Scan for the cell matching the given text and deliver its (X, Y) coordinate at center. 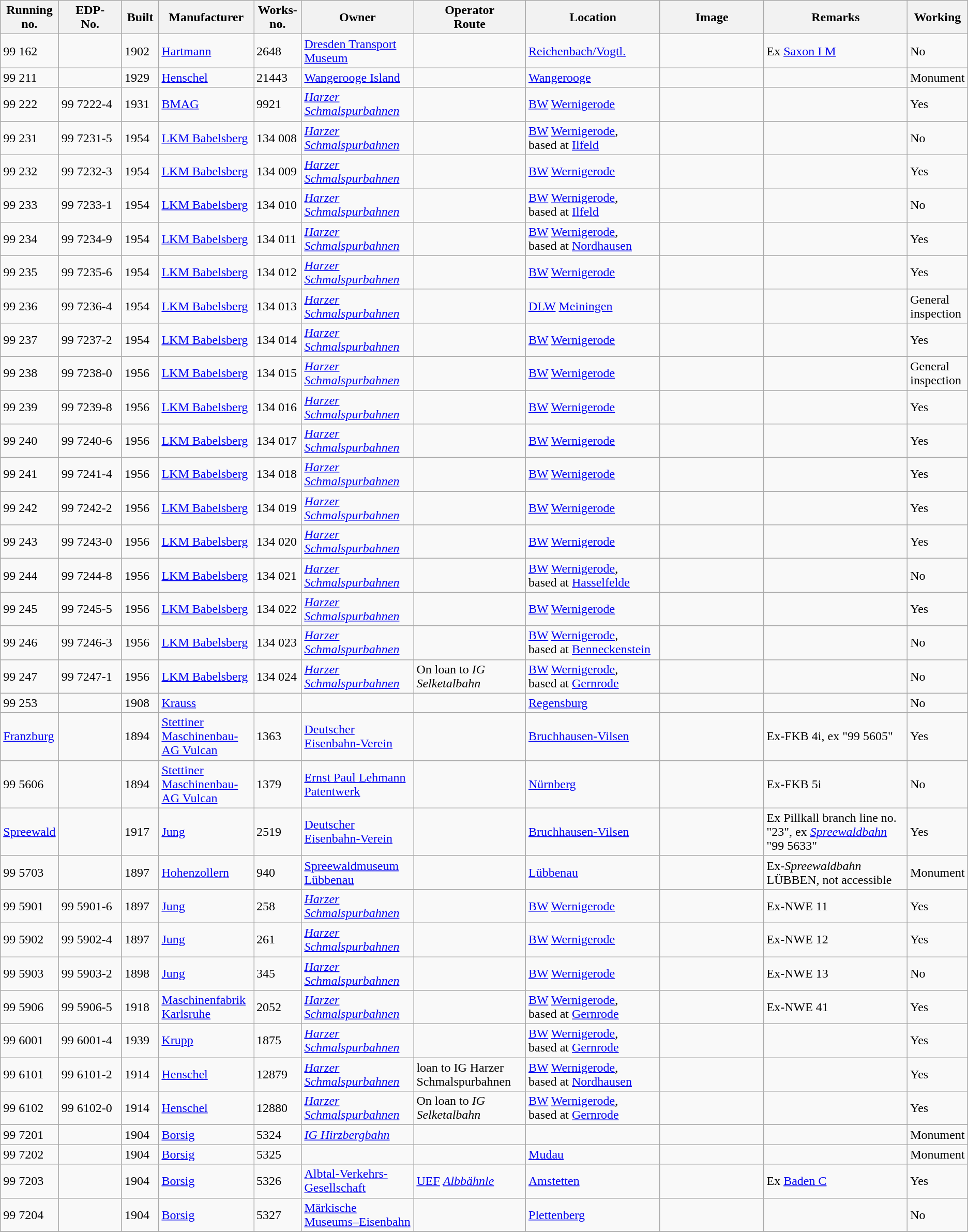
1875 (278, 1041)
Lübbenau (593, 872)
99 232 (29, 172)
Krauss (206, 703)
134 016 (278, 407)
2519 (278, 832)
258 (278, 906)
Works-no. (278, 18)
134 009 (278, 172)
Nürnberg (593, 784)
21443 (278, 78)
99 236 (29, 306)
134 021 (278, 575)
1908 (140, 703)
Maschinenfabrik Karlsruhe (206, 1008)
99 7238-0 (90, 373)
134 024 (278, 677)
134 018 (278, 475)
9921 (278, 104)
99 5903 (29, 973)
99 5703 (29, 872)
5327 (278, 1214)
Manufacturer (206, 18)
99 241 (29, 475)
Amstetten (593, 1181)
99 5901 (29, 906)
99 234 (29, 239)
99 7246-3 (90, 642)
134 011 (278, 239)
Wangerooge (593, 78)
Albtal-Verkehrs-Gesellschaft (358, 1181)
99 7245-5 (90, 609)
Ex-NWE 12 (836, 939)
Owner (358, 18)
99 242 (29, 508)
BMAG (206, 104)
99 245 (29, 609)
99 5902-4 (90, 939)
99 6001 (29, 1041)
99 253 (29, 703)
Ex-NWE 11 (836, 906)
99 6102 (29, 1108)
1939 (140, 1041)
Image (712, 18)
99 6101-2 (90, 1075)
99 7232-3 (90, 172)
Ex-Spreewaldbahn LÜBBEN, not accessible (836, 872)
Krupp (206, 1041)
Plettenberg (593, 1214)
5326 (278, 1181)
1902 (140, 51)
134 012 (278, 272)
99 243 (29, 542)
Ex-FKB 5i (836, 784)
99 244 (29, 575)
loan to IG Harzer Schmalspurbahnen (470, 1075)
Franzburg (29, 737)
134 019 (278, 508)
UEF Albbähnle (470, 1181)
99 7234-9 (90, 239)
99 5903-2 (90, 973)
261 (278, 939)
99 5906-5 (90, 1008)
Spreewald (29, 832)
134 017 (278, 441)
99 247 (29, 677)
99 238 (29, 373)
Ex-NWE 13 (836, 973)
99 222 (29, 104)
134 020 (278, 542)
99 7247-1 (90, 677)
Location (593, 18)
Hohenzollern (206, 872)
Hartmann (206, 51)
1918 (140, 1008)
134 013 (278, 306)
Built (140, 18)
99 235 (29, 272)
99 7202 (29, 1154)
Spreewaldmuseum Lübbenau (358, 872)
IG Hirzbergbahn (358, 1135)
1379 (278, 784)
Runningno. (29, 18)
99 5901-6 (90, 906)
99 7239-8 (90, 407)
134 010 (278, 205)
345 (278, 973)
Ex Saxon I M (836, 51)
Ex-FKB 4i, ex "99 5605" (836, 737)
99 7244-8 (90, 575)
940 (278, 872)
Märkische Museums–Eisenbahn (358, 1214)
5324 (278, 1135)
134 022 (278, 609)
EDP-No. (90, 18)
Remarks (836, 18)
99 7204 (29, 1214)
134 023 (278, 642)
BW Wernigerode, based at Benneckenstein (593, 642)
OperatorRoute (470, 18)
99 6001-4 (90, 1041)
99 7201 (29, 1135)
99 5906 (29, 1008)
99 7231-5 (90, 138)
Regensburg (593, 703)
99 7242-2 (90, 508)
99 7237-2 (90, 339)
99 7243-0 (90, 542)
134 014 (278, 339)
Reichenbach/Vogtl. (593, 51)
99 211 (29, 78)
Working (938, 18)
99 7236-4 (90, 306)
1931 (140, 104)
99 7241-4 (90, 475)
99 239 (29, 407)
5325 (278, 1154)
99 5902 (29, 939)
99 237 (29, 339)
2648 (278, 51)
99 246 (29, 642)
1929 (140, 78)
134 008 (278, 138)
Ex Pillkall branch line no. "23", ex Spreewaldbahn "99 5633" (836, 832)
99 7203 (29, 1181)
99 6102-0 (90, 1108)
1898 (140, 973)
99 240 (29, 441)
134 015 (278, 373)
99 7240-6 (90, 441)
99 7222-4 (90, 104)
Wangerooge Island (358, 78)
12879 (278, 1075)
1363 (278, 737)
1917 (140, 832)
99 5606 (29, 784)
2052 (278, 1008)
99 162 (29, 51)
99 231 (29, 138)
Dresden Transport Museum (358, 51)
BW Wernigerode, based at Hasselfelde (593, 575)
99 6101 (29, 1075)
12880 (278, 1108)
Ex Baden C (836, 1181)
99 7235-6 (90, 272)
99 233 (29, 205)
Ex-NWE 41 (836, 1008)
Ernst Paul Lehmann Patentwerk (358, 784)
DLW Meiningen (593, 306)
99 7233-1 (90, 205)
Mudau (593, 1154)
